Pinpoint the cell where the given text exists, returning its (x, y) midpoint coordinate. 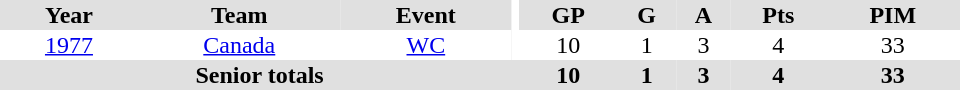
1977 (69, 45)
GP (568, 15)
G (646, 15)
PIM (893, 15)
Pts (778, 15)
A (704, 15)
Senior totals (260, 75)
Event (426, 15)
Year (69, 15)
Canada (240, 45)
Team (240, 15)
WC (426, 45)
